Detect which cell encompasses the target text, then output its [X, Y] center coordinate. 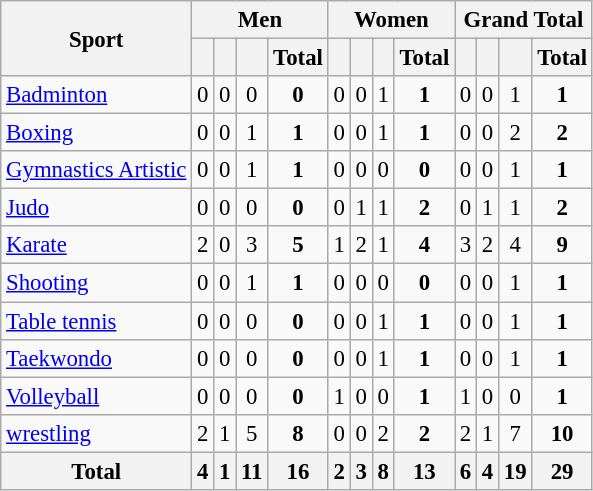
Table tennis [96, 321]
Men [260, 20]
9 [562, 245]
Karate [96, 245]
Judo [96, 208]
7 [516, 433]
13 [424, 471]
Volleyball [96, 396]
Women [391, 20]
6 [466, 471]
wrestling [96, 433]
19 [516, 471]
Badminton [96, 95]
11 [252, 471]
Sport [96, 38]
10 [562, 433]
29 [562, 471]
Boxing [96, 133]
Shooting [96, 283]
Taekwondo [96, 358]
Grand Total [524, 20]
Gymnastics Artistic [96, 170]
16 [298, 471]
